Determine the [X, Y] coordinate at the center of the cell enclosing the given text.  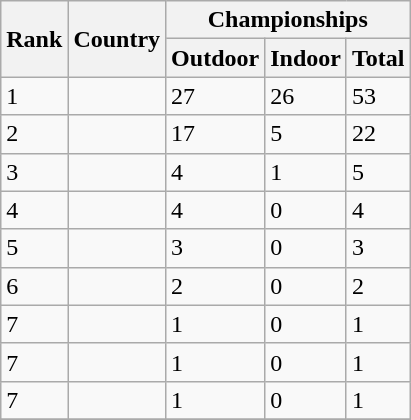
Country [117, 39]
Indoor [306, 58]
6 [34, 286]
53 [378, 96]
Outdoor [216, 58]
Championships [288, 20]
27 [216, 96]
17 [216, 134]
22 [378, 134]
26 [306, 96]
Rank [34, 39]
Total [378, 58]
